Provide the (x, y) coordinate of the cell's center where the given text is located.  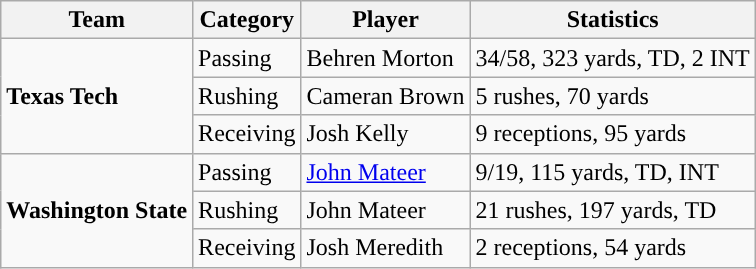
21 rushes, 197 yards, TD (612, 210)
9 receptions, 95 yards (612, 134)
5 rushes, 70 yards (612, 96)
Player (386, 20)
9/19, 115 yards, TD, INT (612, 172)
Texas Tech (97, 96)
Team (97, 20)
Washington State (97, 210)
Cameran Brown (386, 96)
Behren Morton (386, 58)
Josh Kelly (386, 134)
34/58, 323 yards, TD, 2 INT (612, 58)
Category (247, 20)
Josh Meredith (386, 248)
Statistics (612, 20)
2 receptions, 54 yards (612, 248)
